For the text-containing cell, return its midpoint in [X, Y] coordinate format. 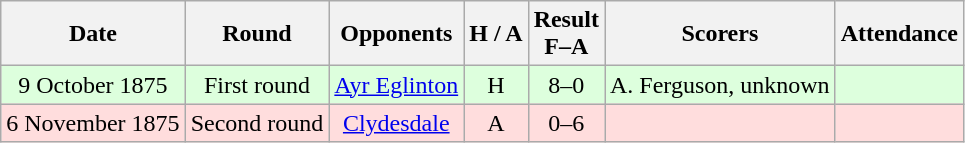
Date [93, 34]
0–6 [566, 123]
Round [257, 34]
Opponents [396, 34]
A [496, 123]
H / A [496, 34]
ResultF–A [566, 34]
8–0 [566, 85]
Ayr Eglinton [396, 85]
H [496, 85]
Clydesdale [396, 123]
9 October 1875 [93, 85]
Second round [257, 123]
Scorers [720, 34]
6 November 1875 [93, 123]
A. Ferguson, unknown [720, 85]
First round [257, 85]
Attendance [899, 34]
